Return [x, y] of the center of cell containing provided text 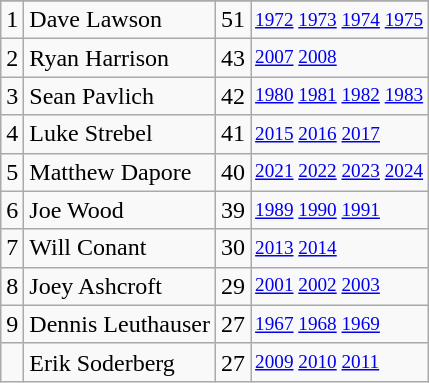
Matthew Dapore [120, 172]
Luke Strebel [120, 134]
2021 2022 2023 2024 [340, 172]
43 [232, 58]
Dave Lawson [120, 20]
Joey Ashcroft [120, 286]
2001 2002 2003 [340, 286]
51 [232, 20]
3 [12, 96]
1989 1990 1991 [340, 210]
42 [232, 96]
1967 1968 1969 [340, 324]
6 [12, 210]
2015 2016 2017 [340, 134]
9 [12, 324]
2009 2010 2011 [340, 362]
7 [12, 248]
40 [232, 172]
41 [232, 134]
2 [12, 58]
Dennis Leuthauser [120, 324]
4 [12, 134]
30 [232, 248]
29 [232, 286]
Joe Wood [120, 210]
Erik Soderberg [120, 362]
8 [12, 286]
Will Conant [120, 248]
5 [12, 172]
Ryan Harrison [120, 58]
2013 2014 [340, 248]
1980 1981 1982 1983 [340, 96]
Sean Pavlich [120, 96]
1972 1973 1974 1975 [340, 20]
39 [232, 210]
1 [12, 20]
2007 2008 [340, 58]
